Output the [x, y] coordinate of the center of the cell containing the given text.  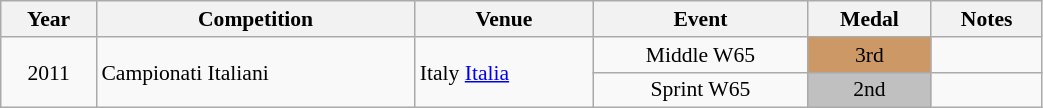
2nd [870, 90]
Venue [504, 19]
Sprint W65 [700, 90]
2011 [49, 72]
3rd [870, 55]
Event [700, 19]
Campionati Italiani [255, 72]
Competition [255, 19]
Year [49, 19]
Notes [986, 19]
Middle W65 [700, 55]
Medal [870, 19]
Italy Italia [504, 72]
